Locate the cell with the specified text and output its (x, y) center coordinate. 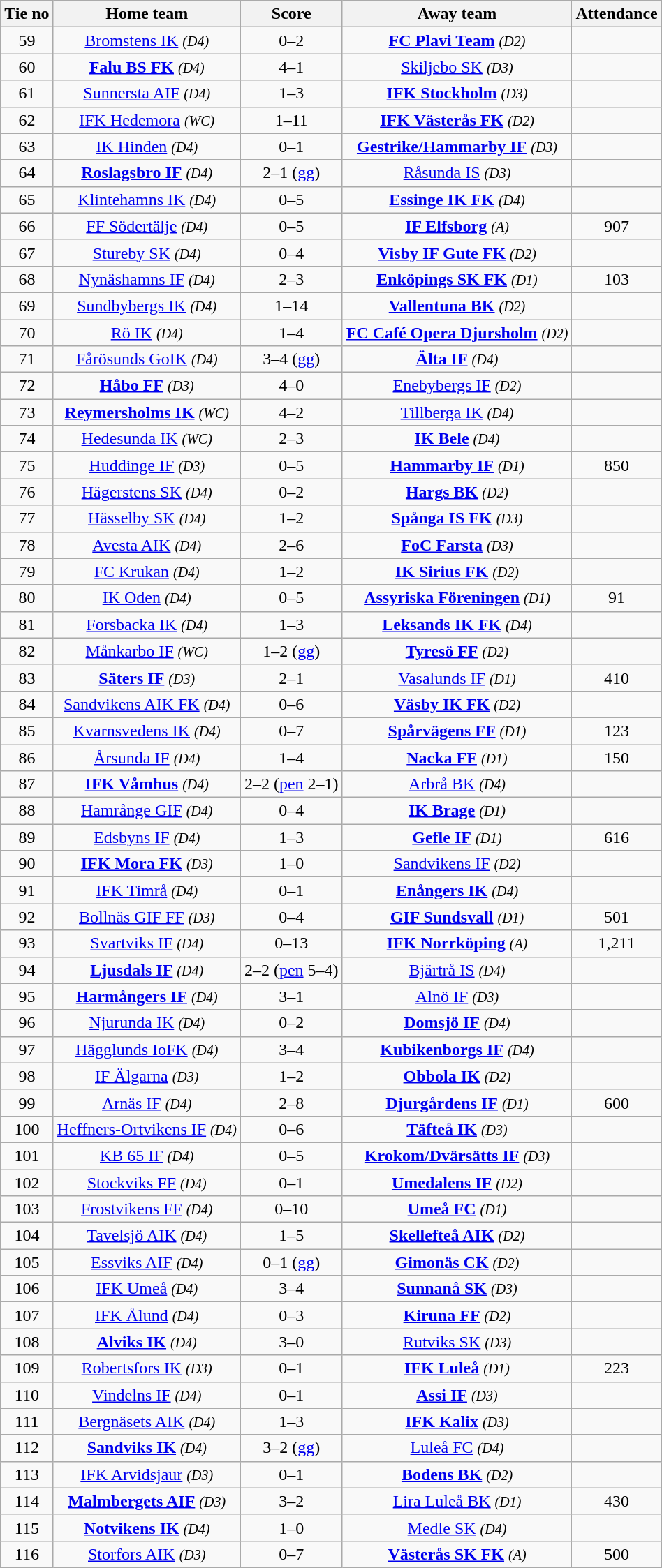
Kvarnsvedens IK (D4) (147, 731)
85 (27, 731)
Robertsfors IK (D3) (147, 1368)
108 (27, 1342)
Spårvägens FF (D1) (457, 731)
98 (27, 1076)
850 (617, 465)
Hammarby IF (D1) (457, 465)
67 (27, 253)
0–3 (291, 1315)
Krokom/Dvärsätts IF (D3) (457, 1156)
Månkarbo IF (WC) (147, 651)
77 (27, 518)
99 (27, 1103)
94 (27, 970)
3–2 (gg) (291, 1448)
92 (27, 917)
IFK Stockholm (D3) (457, 94)
1–5 (291, 1236)
78 (27, 545)
Hedesunda IK (WC) (147, 439)
Gefle IF (D1) (457, 837)
63 (27, 147)
3–1 (291, 996)
Väsby IK FK (D2) (457, 704)
3–2 (291, 1501)
87 (27, 784)
96 (27, 1023)
2–2 (pen 5–4) (291, 970)
123 (617, 731)
GIF Sundsvall (D1) (457, 917)
71 (27, 359)
Njurunda IK (D4) (147, 1023)
IFK Kalix (D3) (457, 1421)
IFK Hedemora (WC) (147, 120)
Hägglunds IoFK (D4) (147, 1050)
69 (27, 306)
0–13 (291, 943)
75 (27, 465)
IFK Västerås FK (D2) (457, 120)
Gestrike/Hammarby IF (D3) (457, 147)
Skellefteå AIK (D2) (457, 1236)
Home team (147, 14)
Enebybergs IF (D2) (457, 386)
501 (617, 917)
61 (27, 94)
2–2 (pen 2–1) (291, 784)
72 (27, 386)
Umedalens IF (D2) (457, 1183)
Tillberga IK (D4) (457, 412)
65 (27, 200)
0–1 (gg) (291, 1262)
2–6 (291, 545)
Arnäs IF (D4) (147, 1103)
Away team (457, 14)
Djurgårdens IF (D1) (457, 1103)
Västerås SK FK (A) (457, 1554)
IK Sirius FK (D2) (457, 572)
Enångers IK (D4) (457, 890)
Råsunda IS (D3) (457, 173)
Kiruna FF (D2) (457, 1315)
Sandvikens AIK FK (D4) (147, 704)
616 (617, 837)
88 (27, 811)
111 (27, 1421)
Avesta AIK (D4) (147, 545)
IFK Umeå (D4) (147, 1289)
Tavelsjö AIK (D4) (147, 1236)
150 (617, 757)
Edsbyns IF (D4) (147, 837)
73 (27, 412)
68 (27, 279)
116 (27, 1554)
Älta IF (D4) (457, 359)
Bodens BK (D2) (457, 1474)
IF Älgarna (D3) (147, 1076)
70 (27, 333)
Hamrånge GIF (D4) (147, 811)
Ljusdals IF (D4) (147, 970)
Obbola IK (D2) (457, 1076)
3–0 (291, 1342)
Tie no (27, 14)
IFK Norrköping (A) (457, 943)
907 (617, 226)
Leksands IK FK (D4) (457, 625)
102 (27, 1183)
Svartviks IF (D4) (147, 943)
Stockviks FF (D4) (147, 1183)
Hägerstens SK (D4) (147, 492)
223 (617, 1368)
Rö IK (D4) (147, 333)
4–1 (291, 67)
Spånga IS FK (D3) (457, 518)
IK Brage (D1) (457, 811)
Sandviks IK (D4) (147, 1448)
2–8 (291, 1103)
Score (291, 14)
Malmbergets AIF (D3) (147, 1501)
Håbo FF (D3) (147, 386)
Harmångers IF (D4) (147, 996)
Fårösunds GoIK (D4) (147, 359)
101 (27, 1156)
79 (27, 572)
Medle SK (D4) (457, 1528)
106 (27, 1289)
IF Elfsborg (A) (457, 226)
Frostvikens FF (D4) (147, 1209)
Nynäshamns IF (D4) (147, 279)
Assyriska Föreningen (D1) (457, 598)
Arbrå BK (D4) (457, 784)
100 (27, 1129)
600 (617, 1103)
1,211 (617, 943)
IFK Timrå (D4) (147, 890)
IFK Ålund (D4) (147, 1315)
Reymersholms IK (WC) (147, 412)
59 (27, 40)
IFK Våmhus (D4) (147, 784)
Bromstens IK (D4) (147, 40)
IFK Mora FK (D3) (147, 864)
Klintehamns IK (D4) (147, 200)
Tyresö FF (D2) (457, 651)
FoC Farsta (D3) (457, 545)
107 (27, 1315)
Forsbacka IK (D4) (147, 625)
Huddinge IF (D3) (147, 465)
Bjärtrå IS (D4) (457, 970)
Luleå FC (D4) (457, 1448)
FC Krukan (D4) (147, 572)
Vallentuna BK (D2) (457, 306)
Essinge IK FK (D4) (457, 200)
80 (27, 598)
Nacka FF (D1) (457, 757)
KB 65 IF (D4) (147, 1156)
Visby IF Gute FK (D2) (457, 253)
Storfors AIK (D3) (147, 1554)
Stureby SK (D4) (147, 253)
Sunnersta AIF (D4) (147, 94)
104 (27, 1236)
Enköpings SK FK (D1) (457, 279)
60 (27, 67)
IFK Luleå (D1) (457, 1368)
IK Oden (D4) (147, 598)
Gimonäs CK (D2) (457, 1262)
66 (27, 226)
IFK Arvidsjaur (D3) (147, 1474)
Falu BS FK (D4) (147, 67)
Bergnäsets AIK (D4) (147, 1421)
Notvikens IK (D4) (147, 1528)
Sundbybergs IK (D4) (147, 306)
Umeå FC (D1) (457, 1209)
Alnö IF (D3) (457, 996)
410 (617, 678)
64 (27, 173)
93 (27, 943)
Säters IF (D3) (147, 678)
FC Plavi Team (D2) (457, 40)
Attendance (617, 14)
97 (27, 1050)
Lira Luleå BK (D1) (457, 1501)
109 (27, 1368)
1–14 (291, 306)
Essviks AIF (D4) (147, 1262)
114 (27, 1501)
Sandvikens IF (D2) (457, 864)
Bollnäs GIF FF (D3) (147, 917)
1–11 (291, 120)
Roslagsbro IF (D4) (147, 173)
Domsjö IF (D4) (457, 1023)
Hässelby SK (D4) (147, 518)
IK Hinden (D4) (147, 147)
4–0 (291, 386)
62 (27, 120)
Alviks IK (D4) (147, 1342)
113 (27, 1474)
115 (27, 1528)
Årsunda IF (D4) (147, 757)
105 (27, 1262)
89 (27, 837)
95 (27, 996)
Heffners-Ortvikens IF (D4) (147, 1129)
Hargs BK (D2) (457, 492)
Vindelns IF (D4) (147, 1395)
IK Bele (D4) (457, 439)
Rutviks SK (D3) (457, 1342)
112 (27, 1448)
0–10 (291, 1209)
Skiljebo SK (D3) (457, 67)
82 (27, 651)
4–2 (291, 412)
83 (27, 678)
2–1 (291, 678)
90 (27, 864)
Kubikenborgs IF (D4) (457, 1050)
FF Södertälje (D4) (147, 226)
Assi IF (D3) (457, 1395)
1–2 (gg) (291, 651)
3–4 (gg) (291, 359)
76 (27, 492)
Sunnanå SK (D3) (457, 1289)
84 (27, 704)
Täfteå IK (D3) (457, 1129)
2–1 (gg) (291, 173)
500 (617, 1554)
430 (617, 1501)
Vasalunds IF (D1) (457, 678)
FC Café Opera Djursholm (D2) (457, 333)
81 (27, 625)
74 (27, 439)
110 (27, 1395)
86 (27, 757)
